Return (X, Y) of the center of cell containing provided text 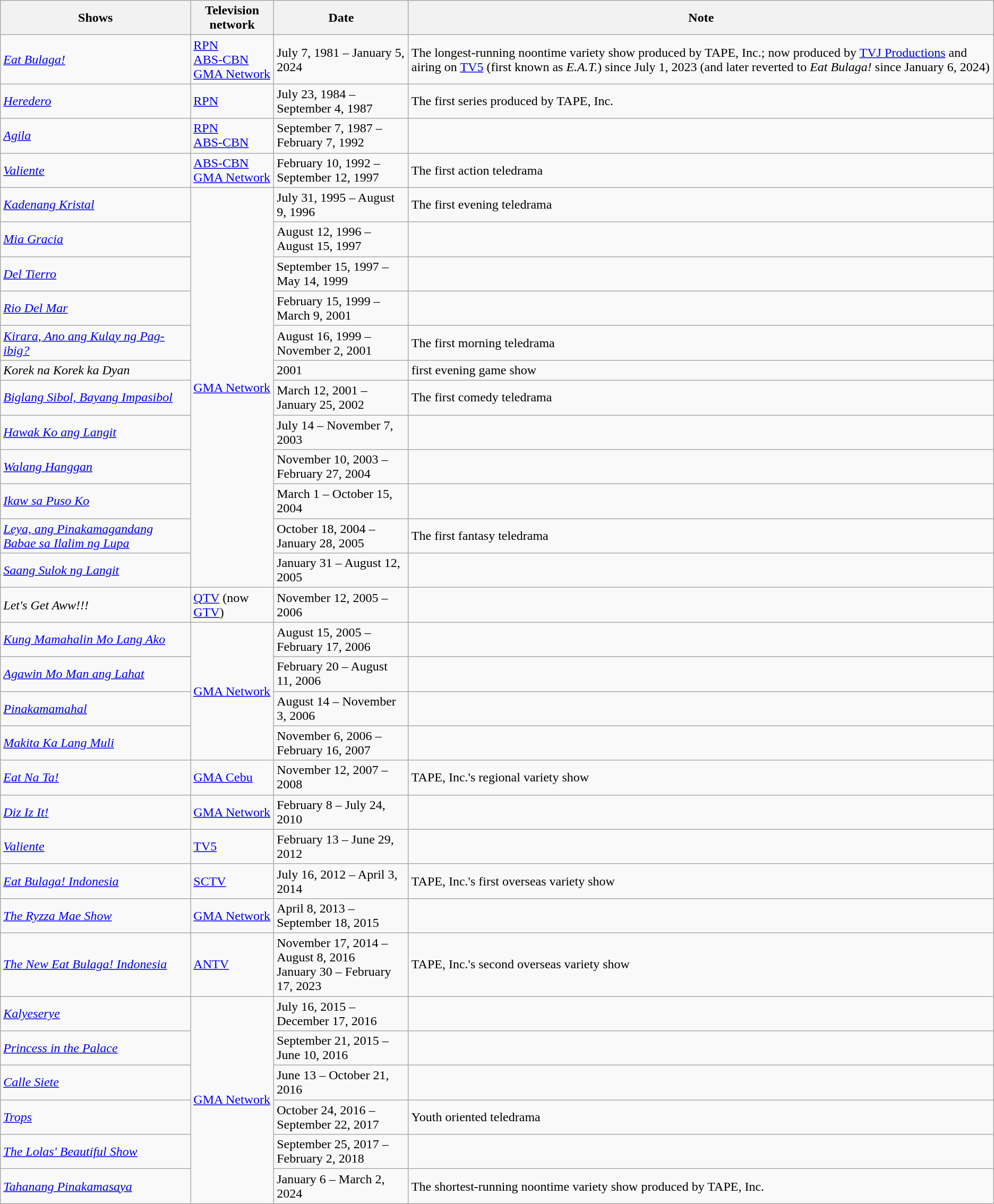
The first series produced by TAPE, Inc. (701, 101)
Heredero (96, 101)
Tahanang Pinakamasaya (96, 1186)
QTV (now GTV) (233, 605)
February 15, 1999 – March 9, 2001 (341, 308)
SCTV (233, 881)
July 16, 2015 – December 17, 2016 (341, 1013)
Diz Iz It! (96, 812)
July 16, 2012 – April 3, 2014 (341, 881)
September 25, 2017 – February 2, 2018 (341, 1152)
Pinakamamahal (96, 708)
ANTV (233, 964)
Makita Ka Lang Muli (96, 743)
Mia Gracia (96, 239)
The first evening teledrama (701, 205)
March 12, 2001 – January 25, 2002 (341, 397)
TAPE, Inc.'s first overseas variety show (701, 881)
Kalyeserye (96, 1013)
February 20 – August 11, 2006 (341, 674)
2001 (341, 370)
Calle Siete (96, 1083)
The first fantasy teledrama (701, 536)
ABS-CBNGMA Network (233, 170)
Korek na Korek ka Dyan (96, 370)
Hawak Ko ang Langit (96, 432)
TAPE, Inc.'s regional variety show (701, 777)
first evening game show (701, 370)
September 15, 1997 – May 14, 1999 (341, 274)
TAPE, Inc.'s second overseas variety show (701, 964)
The first action teledrama (701, 170)
Walang Hanggan (96, 467)
July 14 – November 7, 2003 (341, 432)
Rio Del Mar (96, 308)
January 6 – March 2, 2024 (341, 1186)
November 17, 2014 – August 8, 2016 January 30 – February 17, 2023 (341, 964)
Biglang Sibol, Bayang Impasibol (96, 397)
Agawin Mo Man ang Lahat (96, 674)
GMA Cebu (233, 777)
The shortest-running noontime variety show produced by TAPE, Inc. (701, 1186)
July 23, 1984 – September 4, 1987 (341, 101)
August 14 – November 3, 2006 (341, 708)
August 12, 1996 – August 15, 1997 (341, 239)
August 16, 1999 – November 2, 2001 (341, 343)
March 1 – October 15, 2004 (341, 501)
September 7, 1987 – February 7, 1992 (341, 136)
Date (341, 18)
The Lolas' Beautiful Show (96, 1152)
January 31 – August 12, 2005 (341, 570)
February 13 – June 29, 2012 (341, 846)
The first comedy teledrama (701, 397)
November 12, 2005 – 2006 (341, 605)
July 31, 1995 – August 9, 1996 (341, 205)
June 13 – October 21, 2016 (341, 1083)
Television network (233, 18)
RPNABS-CBN (233, 136)
Agila (96, 136)
July 7, 1981 – January 5, 2024 (341, 59)
November 6, 2006 – February 16, 2007 (341, 743)
September 21, 2015 – June 10, 2016 (341, 1048)
Trops (96, 1117)
Kung Mamahalin Mo Lang Ako (96, 639)
Saang Sulok ng Langit (96, 570)
Del Tierro (96, 274)
The Ryzza Mae Show (96, 915)
Eat Bulaga! (96, 59)
RPN (233, 101)
Ikaw sa Puso Ko (96, 501)
Youth oriented teledrama (701, 1117)
February 8 – July 24, 2010 (341, 812)
Leya, ang Pinakamagandang Babae sa Ilalim ng Lupa (96, 536)
October 18, 2004 – January 28, 2005 (341, 536)
November 12, 2007 – 2008 (341, 777)
Eat Bulaga! Indonesia (96, 881)
Kirara, Ano ang Kulay ng Pag-ibig? (96, 343)
November 10, 2003 – February 27, 2004 (341, 467)
October 24, 2016 – September 22, 2017 (341, 1117)
The New Eat Bulaga! Indonesia (96, 964)
April 8, 2013 – September 18, 2015 (341, 915)
August 15, 2005 – February 17, 2006 (341, 639)
Eat Na Ta! (96, 777)
Kadenang Kristal (96, 205)
TV5 (233, 846)
Shows (96, 18)
Princess in the Palace (96, 1048)
The first morning teledrama (701, 343)
February 10, 1992 – September 12, 1997 (341, 170)
Note (701, 18)
Let's Get Aww!!! (96, 605)
RPNABS-CBNGMA Network (233, 59)
